Provide the (x, y) coordinate of the cell's center where the given text is located.  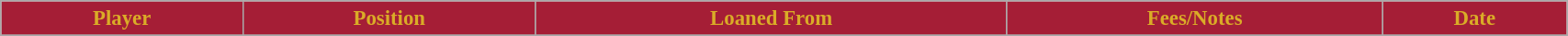
Fees/Notes (1194, 18)
Loaned From (772, 18)
Player (122, 18)
Date (1475, 18)
Position (389, 18)
